Identify which cell holds the provided text, then report its (X, Y) central coordinate. 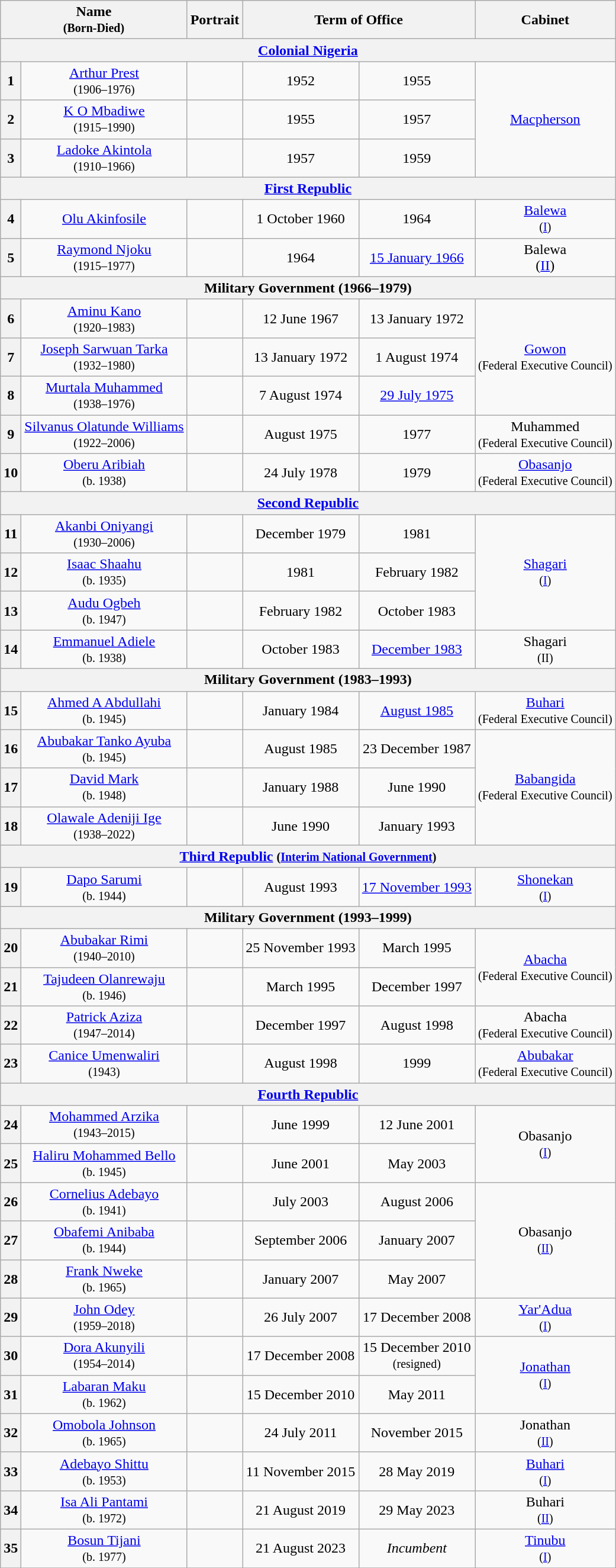
Abubakar Tanko Ayuba(b. 1945) (104, 748)
26 July 2007 (301, 1317)
Aminu Kano(1920–1983) (104, 319)
John Odey(1959–2018) (104, 1317)
December 1979 (301, 534)
Buhari(I) (546, 1471)
January 1988 (301, 788)
Ladoke Akintola(1910–1966) (104, 158)
29 (11, 1317)
17 November 1993 (417, 887)
29 July 1975 (417, 396)
Joseph Sarwuan Tarka(1932–1980) (104, 356)
Dora Akunyili(1954–2014) (104, 1356)
Oberu Aribiah(b. 1938) (104, 473)
Dapo Sarumi(b. 1944) (104, 887)
Ahmed A Abdullahi(b. 1945) (104, 711)
Incumbent (417, 1548)
27 (11, 1240)
1 (11, 81)
Gowon(Federal Executive Council) (546, 356)
23 December 1987 (417, 748)
15 January 1966 (417, 257)
12 June 1967 (301, 319)
11 (11, 534)
Muhammed(Federal Executive Council) (546, 433)
12 June 2001 (417, 1125)
21 (11, 987)
12 (11, 572)
16 (11, 748)
Third Republic (Interim National Government) (308, 856)
Canice Umenwaliri(1943) (104, 1063)
Obasanjo(I) (546, 1144)
Isaac Shaahu(b. 1935) (104, 572)
Patrick Aziza(1947–2014) (104, 1026)
Olawale Adeniji Ige(1938–2022) (104, 825)
15 December 2010 (301, 1394)
24 (11, 1125)
25 November 1993 (301, 947)
September 2006 (301, 1240)
31 (11, 1394)
20 (11, 947)
Yar'Adua(I) (546, 1317)
2 (11, 120)
K O Mbadiwe(1915–1990) (104, 120)
Balewa(II) (546, 257)
First Republic (308, 188)
1999 (417, 1063)
Silvanus Olatunde Williams(1922–2006) (104, 433)
Arthur Prest(1906–1976) (104, 81)
August 1993 (301, 887)
7 August 1974 (301, 396)
1952 (301, 81)
June 2001 (301, 1163)
Balewa(I) (546, 219)
5 (11, 257)
Obasanjo(II) (546, 1240)
January 1984 (301, 711)
21 August 2019 (301, 1510)
Term of Office (359, 20)
1 August 1974 (417, 356)
May 2011 (417, 1394)
Military Government (1966–1979) (308, 288)
May 2003 (417, 1163)
28 May 2019 (417, 1471)
15 (11, 711)
30 (11, 1356)
Military Government (1993–1999) (308, 917)
17 (11, 788)
Olu Akinfosile (104, 219)
Shagari(II) (546, 649)
Shagari(I) (546, 572)
Portrait (215, 20)
July 2003 (301, 1202)
Jonathan(I) (546, 1375)
3 (11, 158)
34 (11, 1510)
33 (11, 1471)
Macpherson (546, 120)
Tinubu(I) (546, 1548)
Babangida(Federal Executive Council) (546, 788)
August 2006 (417, 1202)
Obasanjo(Federal Executive Council) (546, 473)
Haliru Mohammed Bello(b. 1945) (104, 1163)
August 1975 (301, 433)
Isa Ali Pantami(b. 1972) (104, 1510)
Second Republic (308, 503)
Buhari(Federal Executive Council) (546, 711)
14 (11, 649)
Shonekan(I) (546, 887)
Akanbi Oniyangi(1930–2006) (104, 534)
Labaran Maku(b. 1962) (104, 1394)
21 August 2023 (301, 1548)
4 (11, 219)
28 (11, 1279)
11 November 2015 (301, 1471)
Raymond Njoku(1915–1977) (104, 257)
8 (11, 396)
6 (11, 319)
Audu Ogbeh(b. 1947) (104, 611)
1959 (417, 158)
Cabinet (546, 20)
10 (11, 473)
Buhari(II) (546, 1510)
November 2015 (417, 1433)
Abubakar(Federal Executive Council) (546, 1063)
Obafemi Anibaba(b. 1944) (104, 1240)
9 (11, 433)
June 1999 (301, 1125)
Bosun Tijani(b. 1977) (104, 1548)
Military Government (1983–1993) (308, 680)
Abubakar Rimi(1940–2010) (104, 947)
24 July 1978 (301, 473)
Omobola Johnson(b. 1965) (104, 1433)
Colonial Nigeria (308, 50)
Mohammed Arzika(1943–2015) (104, 1125)
7 (11, 356)
18 (11, 825)
35 (11, 1548)
25 (11, 1163)
May 2007 (417, 1279)
Frank Nweke(b. 1965) (104, 1279)
23 (11, 1063)
Jonathan(II) (546, 1433)
1 October 1960 (301, 219)
15 December 2010(resigned) (417, 1356)
Name(Born-Died) (93, 20)
Murtala Muhammed(1938–1976) (104, 396)
January 1993 (417, 825)
David Mark(b. 1948) (104, 788)
1979 (417, 473)
24 July 2011 (301, 1433)
19 (11, 887)
Tajudeen Olanrewaju(b. 1946) (104, 987)
Fourth Republic (308, 1094)
26 (11, 1202)
32 (11, 1433)
December 1983 (417, 649)
Emmanuel Adiele(b. 1938) (104, 649)
1977 (417, 433)
13 (11, 611)
29 May 2023 (417, 1510)
Cornelius Adebayo(b. 1941) (104, 1202)
Adebayo Shittu(b. 1953) (104, 1471)
22 (11, 1026)
